Capture the cell that displays the provided text and extract its (x, y) central coordinate. 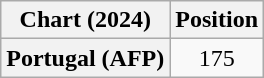
Position (217, 20)
Chart (2024) (86, 20)
Portugal (AFP) (86, 58)
175 (217, 58)
